Provide the (X, Y) coordinate of the cell's center where the given text is located.  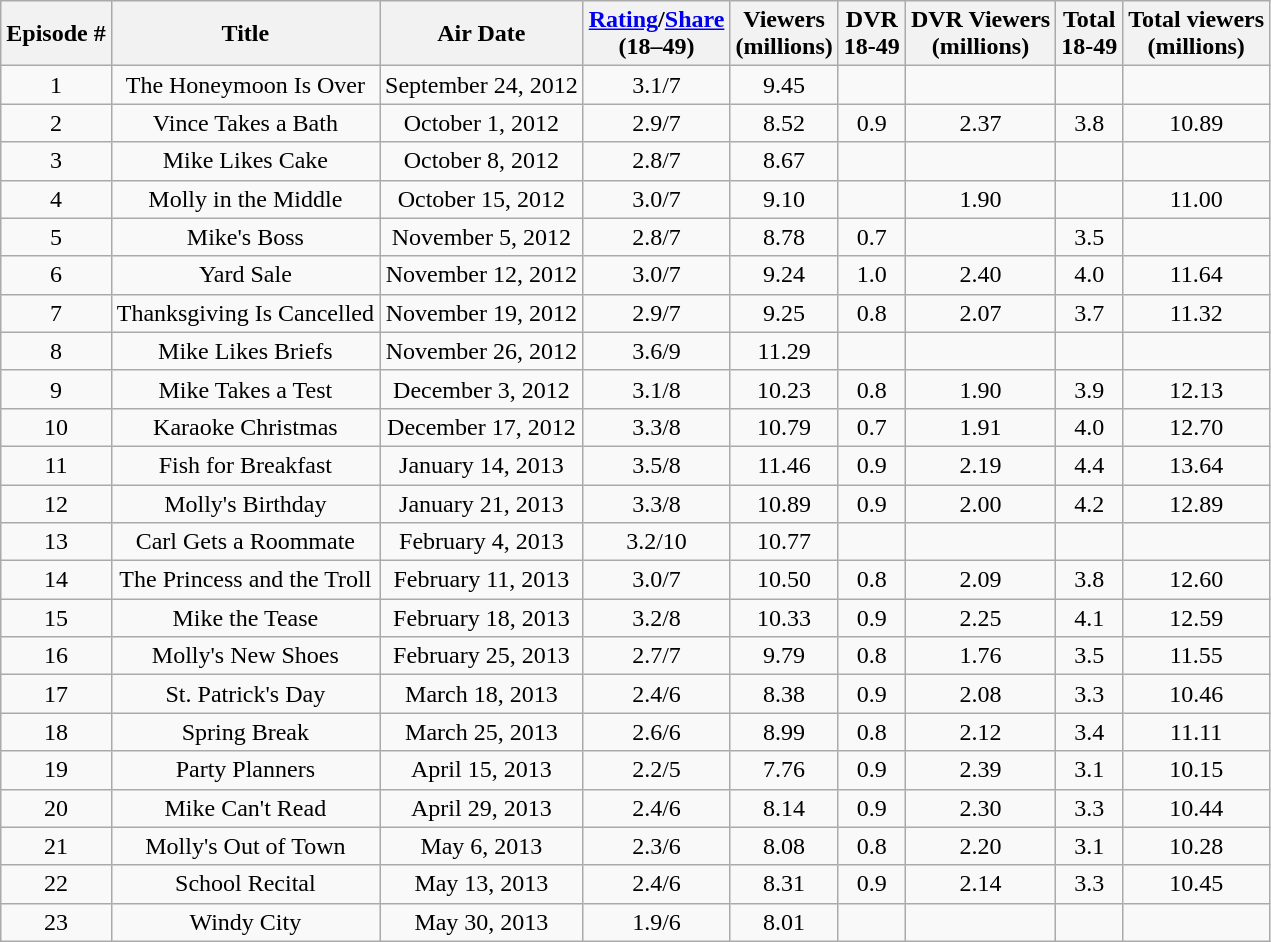
DVR18-49 (872, 34)
22 (56, 884)
4.4 (1090, 465)
September 24, 2012 (482, 85)
20 (56, 808)
October 1, 2012 (482, 123)
Thanksgiving Is Cancelled (245, 313)
8.31 (784, 884)
3 (56, 161)
May 30, 2013 (482, 922)
The Princess and the Troll (245, 580)
2.14 (980, 884)
School Recital (245, 884)
November 26, 2012 (482, 351)
Vince Takes a Bath (245, 123)
10.23 (784, 389)
2.40 (980, 275)
3.1/8 (656, 389)
10.77 (784, 542)
October 8, 2012 (482, 161)
12.60 (1196, 580)
2 (56, 123)
10.50 (784, 580)
Molly's Birthday (245, 503)
December 3, 2012 (482, 389)
10 (56, 427)
8.14 (784, 808)
Fish for Breakfast (245, 465)
6 (56, 275)
2.37 (980, 123)
7.76 (784, 770)
9.45 (784, 85)
2.08 (980, 694)
February 4, 2013 (482, 542)
March 25, 2013 (482, 732)
1.9/6 (656, 922)
4 (56, 199)
Air Date (482, 34)
Mike Likes Cake (245, 161)
November 12, 2012 (482, 275)
9.24 (784, 275)
10.45 (1196, 884)
1.0 (872, 275)
2.25 (980, 618)
12.59 (1196, 618)
3.5/8 (656, 465)
3.9 (1090, 389)
2.39 (980, 770)
3.1/7 (656, 85)
7 (56, 313)
9.10 (784, 199)
Carl Gets a Roommate (245, 542)
15 (56, 618)
2.2/5 (656, 770)
2.09 (980, 580)
2.20 (980, 846)
4.1 (1090, 618)
Windy City (245, 922)
February 25, 2013 (482, 656)
2.3/6 (656, 846)
5 (56, 237)
The Honeymoon Is Over (245, 85)
8 (56, 351)
14 (56, 580)
Viewers(millions) (784, 34)
10.33 (784, 618)
10.28 (1196, 846)
13 (56, 542)
23 (56, 922)
8.67 (784, 161)
Total18-49 (1090, 34)
8.01 (784, 922)
DVR Viewers(millions) (980, 34)
Mike Takes a Test (245, 389)
3.2/8 (656, 618)
Episode # (56, 34)
10.44 (1196, 808)
11.64 (1196, 275)
December 17, 2012 (482, 427)
2.12 (980, 732)
11.55 (1196, 656)
February 11, 2013 (482, 580)
1 (56, 85)
3.4 (1090, 732)
12.13 (1196, 389)
11.00 (1196, 199)
10.79 (784, 427)
2.07 (980, 313)
10.46 (1196, 694)
8.99 (784, 732)
April 15, 2013 (482, 770)
8.38 (784, 694)
8.08 (784, 846)
February 18, 2013 (482, 618)
11 (56, 465)
St. Patrick's Day (245, 694)
9 (56, 389)
8.78 (784, 237)
12 (56, 503)
March 18, 2013 (482, 694)
10.15 (1196, 770)
17 (56, 694)
January 14, 2013 (482, 465)
3.2/10 (656, 542)
Total viewers(millions) (1196, 34)
11.29 (784, 351)
Molly's Out of Town (245, 846)
May 13, 2013 (482, 884)
4.2 (1090, 503)
April 29, 2013 (482, 808)
2.00 (980, 503)
Mike Can't Read (245, 808)
3.6/9 (656, 351)
12.89 (1196, 503)
Molly in the Middle (245, 199)
9.25 (784, 313)
2.6/6 (656, 732)
11.11 (1196, 732)
11.46 (784, 465)
21 (56, 846)
May 6, 2013 (482, 846)
Party Planners (245, 770)
Rating/Share(18–49) (656, 34)
Mike Likes Briefs (245, 351)
13.64 (1196, 465)
Molly's New Shoes (245, 656)
12.70 (1196, 427)
18 (56, 732)
January 21, 2013 (482, 503)
Karaoke Christmas (245, 427)
2.19 (980, 465)
Mike the Tease (245, 618)
November 19, 2012 (482, 313)
16 (56, 656)
2.30 (980, 808)
Mike's Boss (245, 237)
Yard Sale (245, 275)
9.79 (784, 656)
Spring Break (245, 732)
1.76 (980, 656)
8.52 (784, 123)
November 5, 2012 (482, 237)
3.7 (1090, 313)
19 (56, 770)
11.32 (1196, 313)
2.7/7 (656, 656)
October 15, 2012 (482, 199)
Title (245, 34)
1.91 (980, 427)
